Search for the cell housing the specified text and yield its (x, y) center coordinate. 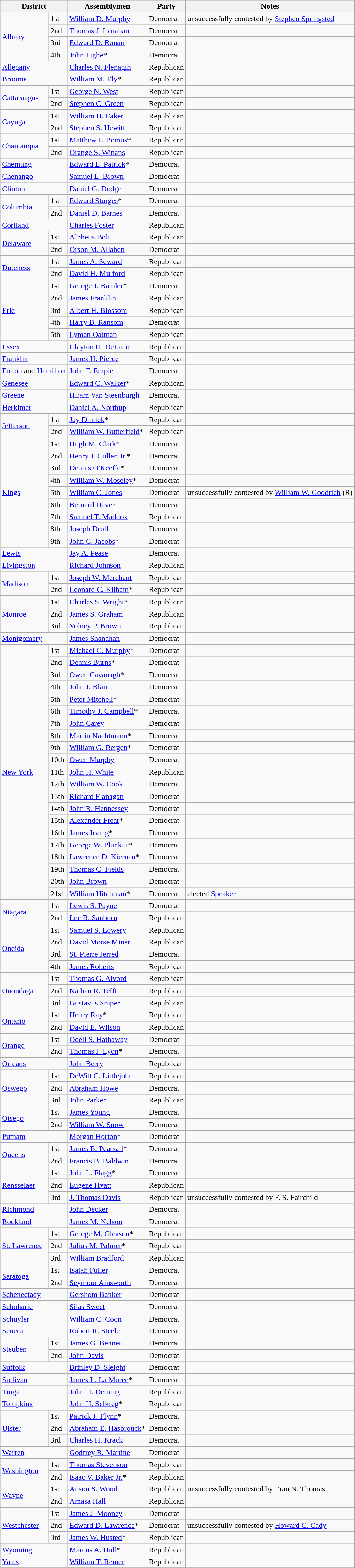
George M. Gleason* (107, 1234)
Dennis O'Keeffe* (107, 468)
Godfrey R. Martine (107, 1452)
Rockland (34, 1222)
Edward D. Lawrence* (107, 1526)
Lawrence D. Kiernan* (107, 857)
Steuben (25, 1349)
Montgomery (34, 638)
Anson S. Wood (107, 1489)
14th (58, 808)
Greene (34, 395)
Columbia (25, 207)
James J. Mooney (107, 1513)
William T. Remer (107, 1562)
Tompkins (34, 1404)
Gustavus Sniper (107, 1003)
James Irving* (107, 833)
20th (58, 881)
Jefferson (25, 426)
Stephen S. Hewitt (107, 128)
Richmond (34, 1209)
Oneida (25, 948)
Volney P. Brown (107, 626)
unsuccessfully contested by Stephen Springsted (270, 19)
Putnam (34, 1137)
Martin Nachtmann* (107, 735)
Owen Murphy (107, 760)
Charles N. Flenagin (107, 67)
16th (58, 833)
15th (58, 821)
Seymour Ainsworth (107, 1282)
Daniel A. Northup (107, 407)
21st (58, 893)
George N. West (107, 91)
Edward Sturges* (107, 201)
David H. Mulford (107, 274)
John H. Deming (107, 1392)
William H. Eaker (107, 116)
Jay Dimick* (107, 420)
Nathan R. Tefft (107, 991)
Oswego (25, 1088)
Henry Ray* (107, 1015)
Abraham E. Hasbrouck* (107, 1428)
unsuccessfully contested by Howard C. Cady (270, 1526)
William C. Jones (107, 492)
John Berry (107, 1064)
John H. Selkreg* (107, 1404)
Saratoga (25, 1276)
Joseph W. Merchant (107, 578)
19th (58, 869)
Niagara (25, 912)
Henry J. Cullen Jr.* (107, 456)
DeWitt C. Littlejohn (107, 1076)
James Franklin (107, 298)
Alexander Frear* (107, 821)
Thomas C. Fields (107, 869)
New York (25, 772)
Lewis S. Payne (107, 905)
Marcus A. Hull* (107, 1550)
Westchester (25, 1525)
Chenango (34, 177)
Matthew P. Bemus* (107, 140)
Peter Mitchell* (107, 699)
William W. Butterfield* (107, 432)
Livingston (34, 565)
Abraham Howe (107, 1088)
Otsego (25, 1118)
James L. La Moree* (107, 1380)
Schoharie (34, 1307)
Genesee (34, 383)
Cayuga (25, 122)
Bernard Haver (107, 504)
James Roberts (107, 966)
John R. Hennessey (107, 808)
Rensselaer (25, 1185)
William G. Bergen* (107, 748)
Charles H. Krack (107, 1440)
Onondaga (25, 991)
William W. Snow (107, 1124)
Orange S. Winans (107, 152)
Thomas J. Lanahan (107, 31)
unsuccessfully contested by Eran N. Thomas (270, 1489)
George J. Bamler* (107, 286)
Edward C. Walker* (107, 383)
Orleans (34, 1064)
Hugh M. Clark* (107, 444)
William M. Ely* (107, 79)
Erie (25, 310)
Cortland (34, 225)
Monroe (25, 614)
Herkimer (34, 407)
Lewis (34, 553)
John H. White (107, 772)
John Decker (107, 1209)
Fulton and Hamilton (34, 371)
17th (58, 845)
Ulster (25, 1428)
James W. Husted* (107, 1538)
James A. Seward (107, 261)
Allegany (34, 67)
John F. Empie (107, 371)
James B. Pearsall* (107, 1149)
David Morse Miner (107, 942)
Odell S. Hathaway (107, 1039)
Julius M. Palmer* (107, 1246)
Clayton H. DeLano (107, 346)
Franklin (34, 359)
Kings (25, 492)
Leonard C. Kilham* (107, 590)
James Young (107, 1112)
William W. Moseley* (107, 480)
Stephen C. Green (107, 103)
Daniel D. Barnes (107, 213)
St. Lawrence (25, 1246)
John Brown (107, 881)
Edward L. Patrick* (107, 164)
Eugene Hyatt (107, 1185)
Chemung (34, 164)
Robert R. Steele (107, 1331)
William Bradford (107, 1258)
Madison (25, 584)
Broome (34, 79)
Richard Flanagan (107, 796)
District (34, 6)
Delaware (25, 243)
John Carey (107, 723)
10th (58, 760)
Lee R. Sanborn (107, 918)
Schuyler (34, 1319)
Yates (34, 1562)
Cattaraugus (25, 97)
Samuel S. Lowery (107, 930)
Clinton (34, 189)
Daniel G. Dodge (107, 189)
12th (58, 784)
Seneca (34, 1331)
Dennis Burns* (107, 663)
Owen Cavanagh* (107, 675)
James M. Nelson (107, 1222)
John L. Flagg* (107, 1173)
Silas Sweet (107, 1307)
Hiram Van Steenburgh (107, 395)
James G. Bennett (107, 1343)
Richard Johnson (107, 565)
John Davis (107, 1355)
unsuccessfully contested by F. S. Fairchild (270, 1197)
Morgan Horton* (107, 1137)
Alpheus Bolt (107, 237)
Washington (25, 1471)
Thomas Stevenson (107, 1465)
Brinley D. Sleight (107, 1367)
Warren (34, 1452)
John Parker (107, 1100)
James Shanahan (107, 638)
Isaiah Fuller (107, 1270)
Timothy J. Campbell* (107, 711)
elected Speaker (270, 893)
Edward D. Ronan (107, 43)
Queens (25, 1155)
13th (58, 796)
Wayne (25, 1495)
18th (58, 857)
Joseph Droll (107, 529)
David E. Wilson (107, 1027)
Ontario (25, 1021)
Charles S. Wright* (107, 602)
John Tighe* (107, 55)
Charles Foster (107, 225)
James H. Pierce (107, 359)
Essex (34, 346)
11th (58, 772)
Albert H. Blossom (107, 310)
Patrick J. Flynn* (107, 1416)
Francis B. Baldwin (107, 1161)
St. Pierre Jerred (107, 954)
Samuel T. Maddox (107, 517)
Isaac V. Baker Jr.* (107, 1477)
Harry B. Ransom (107, 322)
Amasa Hall (107, 1501)
William Hitchman* (107, 893)
Samuel L. Brown (107, 177)
Sullivan (34, 1380)
William W. Cook (107, 784)
Albany (25, 37)
John J. Blair (107, 687)
George W. Plunkitt* (107, 845)
Suffolk (34, 1367)
Lyman Oatman (107, 334)
Michael C. Murphy* (107, 650)
William C. Coon (107, 1319)
Wyoming (34, 1550)
Tioga (34, 1392)
Orson M. Allaben (107, 249)
Notes (270, 6)
unsuccessfully contested by William W. Goodrich (R) (270, 492)
Dutchess (25, 268)
William D. Murphy (107, 19)
Assemblymen (107, 6)
Party (166, 6)
Schenectady (34, 1294)
John C. Jacobs* (107, 541)
Orange (25, 1045)
Gershom Banker (107, 1294)
Thomas J. Lyon* (107, 1051)
Thomas G. Alvord (107, 979)
James S. Graham (107, 614)
Jay A. Pease (107, 553)
J. Thomas Davis (107, 1197)
Chautauqua (25, 146)
